Search for the cell housing the specified text and yield its [X, Y] center coordinate. 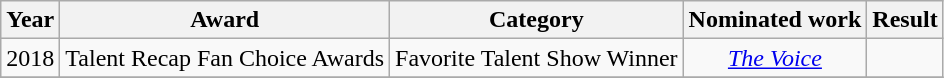
Talent Recap Fan Choice Awards [225, 58]
Category [536, 20]
Award [225, 20]
Year [30, 20]
Result [905, 20]
Favorite Talent Show Winner [536, 58]
2018 [30, 58]
The Voice [775, 58]
Nominated work [775, 20]
